Detect which cell encompasses the target text, then output its (x, y) center coordinate. 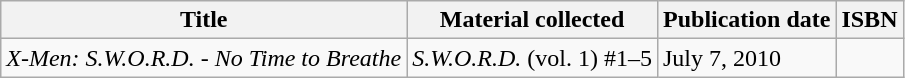
Material collected (532, 20)
ISBN (870, 20)
Publication date (746, 20)
X-Men: S.W.O.R.D. - No Time to Breathe (204, 58)
July 7, 2010 (746, 58)
S.W.O.R.D. (vol. 1) #1–5 (532, 58)
Title (204, 20)
